Return the (x, y) coordinate for the center point of the cell that contains the specified text.  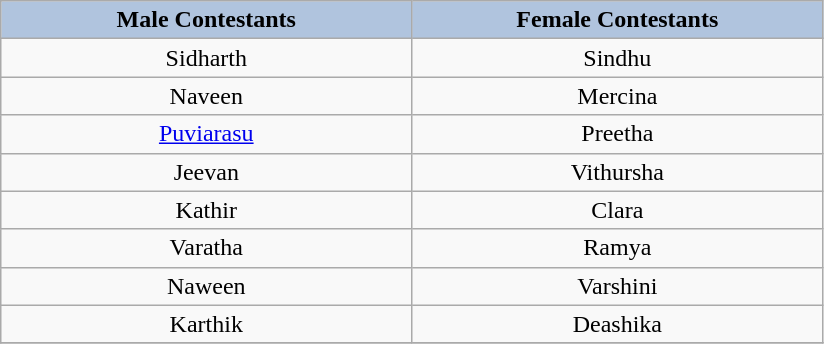
Kathir (206, 210)
Sidharth (206, 58)
Deashika (618, 324)
Clara (618, 210)
Puviarasu (206, 134)
Ramya (618, 248)
Varatha (206, 248)
Karthik (206, 324)
Vithursha (618, 172)
Naveen (206, 96)
Naween (206, 286)
Mercina (618, 96)
Preetha (618, 134)
Sindhu (618, 58)
Male Contestants (206, 20)
Jeevan (206, 172)
Female Contestants (618, 20)
Varshini (618, 286)
